Provide the (X, Y) coordinate of the cell's center where the given text is located.  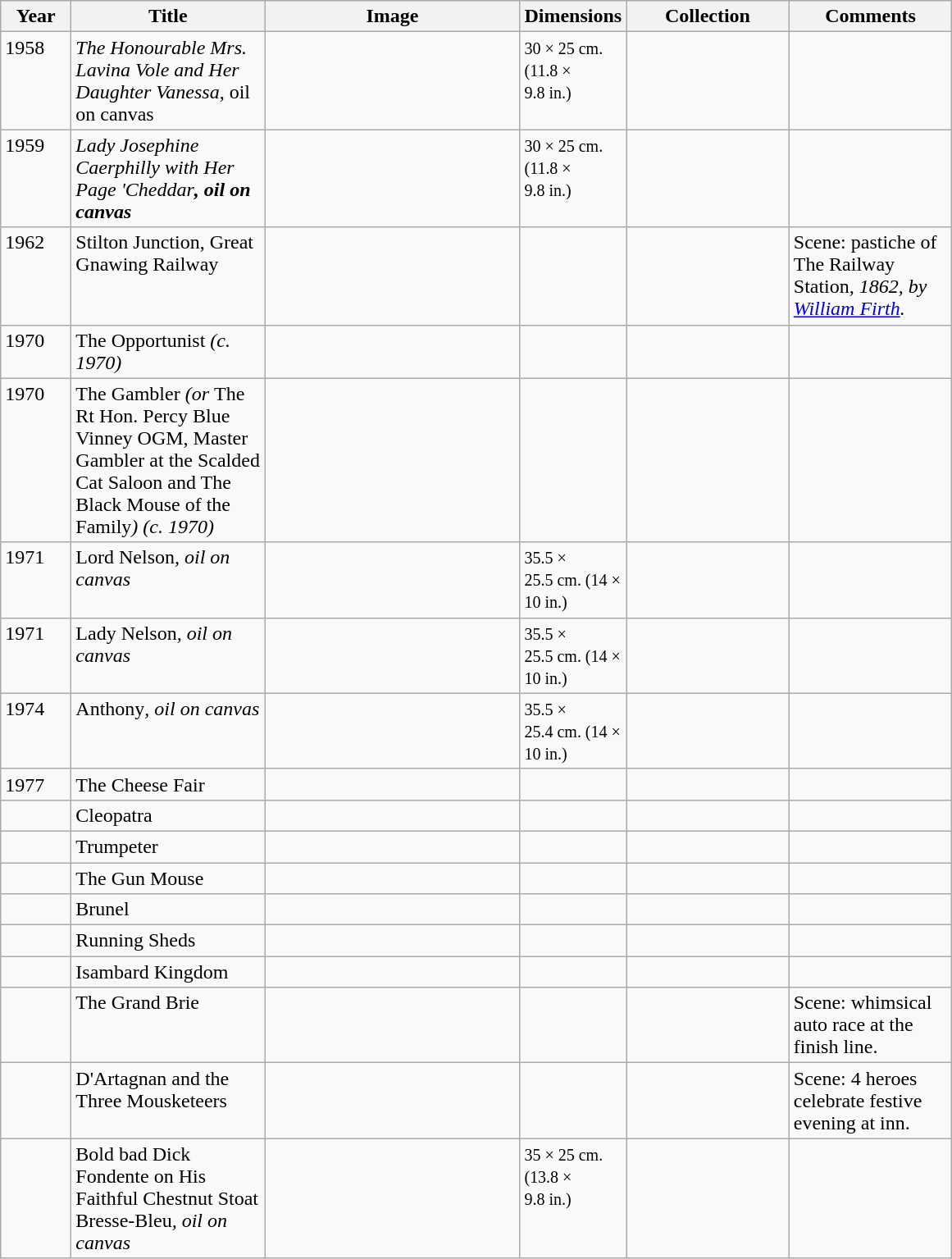
The Gun Mouse (168, 878)
Comments (871, 16)
Bold bad Dick Fondente on His Faithful Chestnut Stoat Bresse-Bleu, oil on canvas (168, 1198)
1959 (36, 179)
1962 (36, 276)
The Grand Brie (168, 1025)
Title (168, 16)
The Opportunist (c. 1970) (168, 351)
Trumpeter (168, 846)
Brunel (168, 910)
35.5 × 25.4 cm. (14 × 10 in.) (573, 731)
The Gambler (or The Rt Hon. Percy Blue Vinney OGM, Master Gambler at the Scalded Cat Saloon and The Black Mouse of the Family) (c. 1970) (168, 460)
1974 (36, 731)
The Honourable Mrs. Lavina Vole and Her Daughter Vanessa, oil on canvas (168, 80)
Lady Nelson, oil on canvas (168, 655)
Lord Nelson, oil on canvas (168, 580)
Lady Josephine Caerphilly with Her Page 'Cheddar, oil on canvas (168, 179)
Year (36, 16)
1977 (36, 784)
Collection (708, 16)
Scene: whimsical auto race at the finish line. (871, 1025)
35 × 25 cm. (13.8 × 9.8 in.) (573, 1198)
Stilton Junction, Great Gnawing Railway (168, 276)
Dimensions (573, 16)
D'Artagnan and the Three Mousketeers (168, 1101)
Isambard Kingdom (168, 972)
Anthony, oil on canvas (168, 731)
Running Sheds (168, 941)
Image (392, 16)
1958 (36, 80)
The Cheese Fair (168, 784)
Scene: pastiche of The Railway Station, 1862, by William Firth. (871, 276)
Cleopatra (168, 815)
Scene: 4 heroes celebrate festive evening at inn. (871, 1101)
